From the cell containing the given text, extract its center point as (x, y) coordinate. 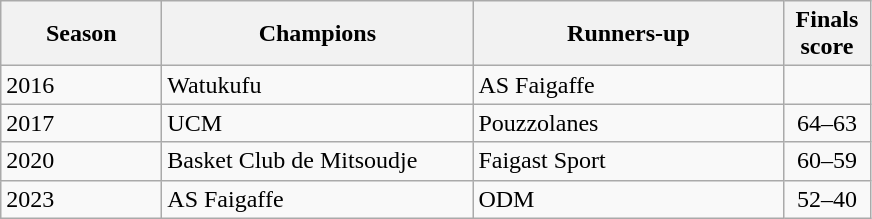
Faigast Sport (628, 161)
64–63 (827, 123)
UCM (318, 123)
ODM (628, 199)
2016 (82, 85)
2023 (82, 199)
Season (82, 34)
52–40 (827, 199)
2017 (82, 123)
Finals score (827, 34)
Pouzzolanes (628, 123)
60–59 (827, 161)
Champions (318, 34)
Basket Club de Mitsoudje (318, 161)
2020 (82, 161)
Watukufu (318, 85)
Runners-up (628, 34)
